From the cell containing the given text, extract its center point as [x, y] coordinate. 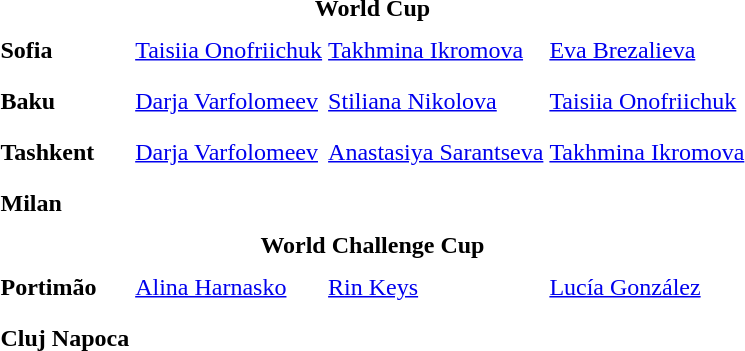
Rin Keys [436, 287]
Takhmina Ikromova [436, 50]
Anastasiya Sarantseva [436, 152]
Taisiia Onofriichuk [229, 50]
Stiliana Nikolova [436, 101]
Alina Harnasko [229, 287]
